Identify which cell holds the provided text, then report its [X, Y] central coordinate. 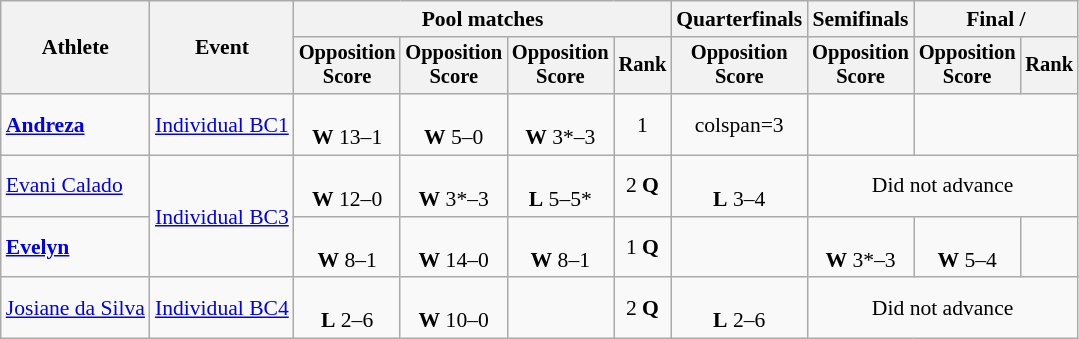
Individual BC3 [222, 217]
W 14–0 [454, 248]
W 10–0 [454, 308]
Andreza [76, 124]
Pool matches [482, 19]
1 Q [643, 248]
Evelyn [76, 248]
Individual BC1 [222, 124]
Evani Calado [76, 186]
L 3–4 [739, 186]
W 5–4 [968, 248]
W 12–0 [348, 186]
Final / [996, 19]
Josiane da Silva [76, 308]
1 [643, 124]
L 5–5* [560, 186]
Event [222, 48]
W 5–0 [454, 124]
Athlete [76, 48]
Semifinals [860, 19]
Individual BC4 [222, 308]
W 13–1 [348, 124]
Quarterfinals [739, 19]
colspan=3 [739, 124]
